Scan for the cell matching the given text and deliver its [X, Y] coordinate at center. 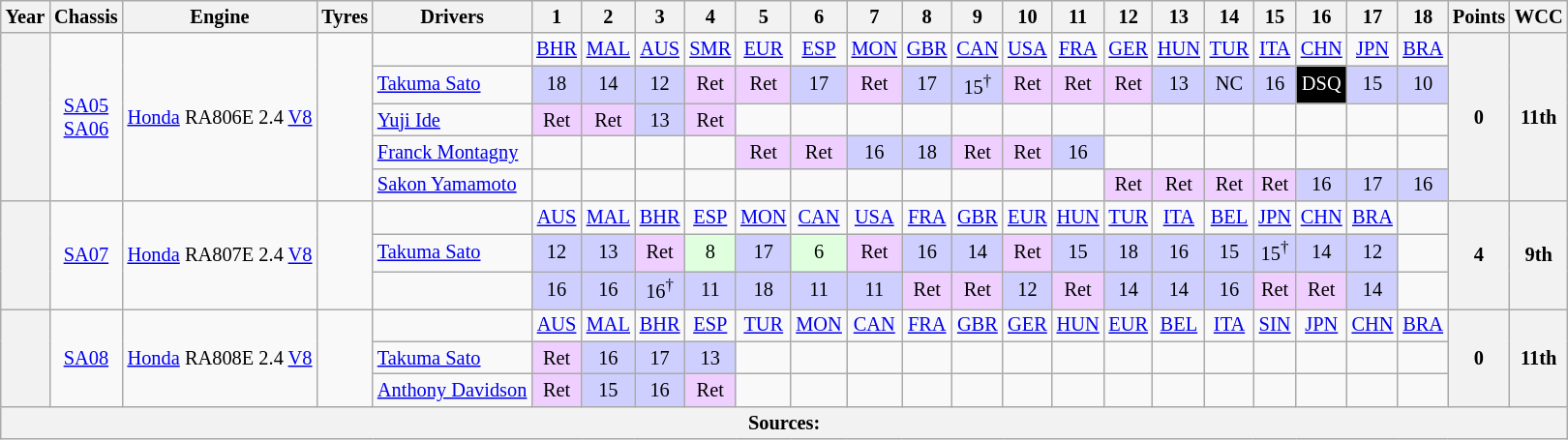
Points [1479, 16]
Franck Montagny [452, 152]
Honda RA806E 2.4 V8 [221, 117]
Engine [221, 16]
Honda RA808E 2.4 V8 [221, 358]
9th [1539, 255]
Honda RA807E 2.4 V8 [221, 255]
DSQ [1322, 85]
Sources: [784, 423]
Anthony Davidson [452, 390]
5 [763, 16]
16† [660, 290]
Yuji Ide [452, 120]
SA08 [85, 358]
Drivers [452, 16]
3 [660, 16]
Tyres [345, 16]
WCC [1539, 16]
Year [25, 16]
SMR [710, 49]
7 [875, 16]
Sakon Yamamoto [452, 185]
9 [978, 16]
Chassis [85, 16]
SA07 [85, 255]
2 [608, 16]
NC [1229, 85]
SA05SA06 [85, 117]
SIN [1275, 325]
1 [557, 16]
